Return the (x, y) coordinate for the center point of the cell that contains the specified text.  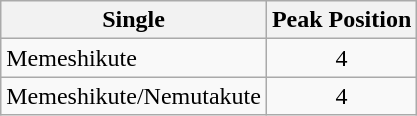
Memeshikute (134, 58)
Peak Position (341, 20)
Single (134, 20)
Memeshikute/Nemutakute (134, 96)
